For the text-containing cell, return its midpoint in [x, y] coordinate format. 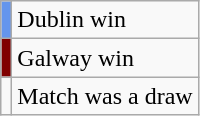
Match was a draw [105, 96]
Galway win [105, 58]
Dublin win [105, 20]
